Return the (X, Y) coordinate for the center point of the cell that contains the specified text.  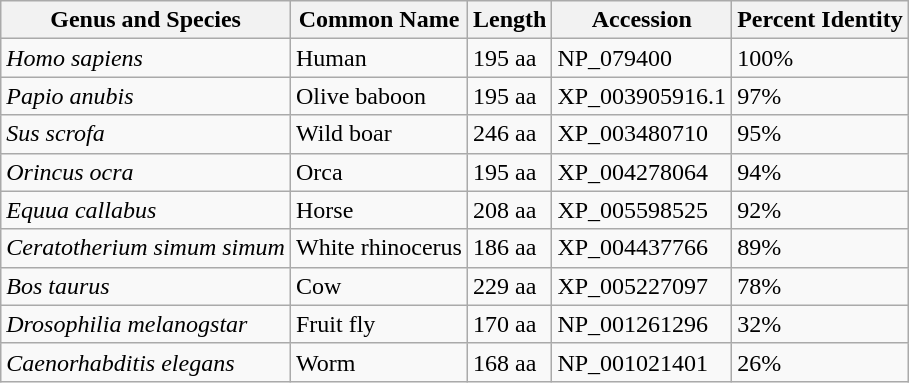
78% (820, 286)
White rhinocerus (378, 248)
Drosophilia melanogstar (146, 324)
208 aa (509, 210)
92% (820, 210)
32% (820, 324)
NP_001021401 (642, 362)
26% (820, 362)
Common Name (378, 20)
97% (820, 96)
XP_005598525 (642, 210)
XP_005227097 (642, 286)
Orca (378, 172)
XP_003905916.1 (642, 96)
89% (820, 248)
Worm (378, 362)
94% (820, 172)
Ceratotherium simum simum (146, 248)
Length (509, 20)
168 aa (509, 362)
Equua callabus (146, 210)
Bos taurus (146, 286)
Fruit fly (378, 324)
Accession (642, 20)
Caenorhabditis elegans (146, 362)
Orincus ocra (146, 172)
100% (820, 58)
Papio anubis (146, 96)
Sus scrofa (146, 134)
Olive baboon (378, 96)
95% (820, 134)
XP_004437766 (642, 248)
NP_079400 (642, 58)
186 aa (509, 248)
Cow (378, 286)
246 aa (509, 134)
170 aa (509, 324)
229 aa (509, 286)
Homo sapiens (146, 58)
Genus and Species (146, 20)
XP_003480710 (642, 134)
Horse (378, 210)
XP_004278064 (642, 172)
Human (378, 58)
NP_001261296 (642, 324)
Percent Identity (820, 20)
Wild boar (378, 134)
